Capture the cell that displays the provided text and extract its [x, y] central coordinate. 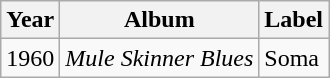
Album [160, 20]
Soma [294, 58]
1960 [30, 58]
Year [30, 20]
Label [294, 20]
Mule Skinner Blues [160, 58]
